Return [X, Y] of the center of cell containing provided text 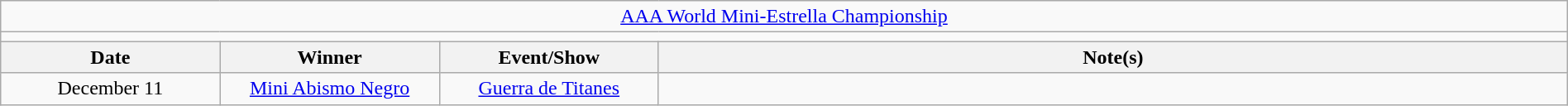
Date [111, 57]
December 11 [111, 89]
AAA World Mini-Estrella Championship [784, 17]
Winner [329, 57]
Event/Show [549, 57]
Guerra de Titanes [549, 89]
Mini Abismo Negro [329, 89]
Note(s) [1113, 57]
